Return [x, y] of the center of cell containing provided text 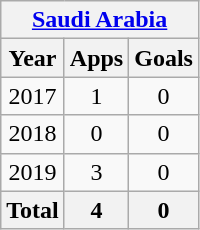
2018 [33, 134]
Year [33, 58]
Total [33, 210]
3 [96, 172]
Goals [164, 58]
1 [96, 96]
2017 [33, 96]
Saudi Arabia [100, 20]
4 [96, 210]
2019 [33, 172]
Apps [96, 58]
